Determine the [X, Y] coordinate at the center of the cell enclosing the given text.  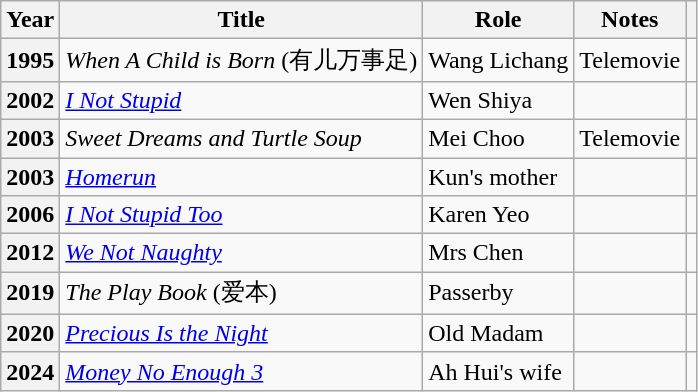
Homerun [242, 177]
2006 [30, 215]
Title [242, 20]
Wang Lichang [498, 60]
Passerby [498, 294]
Money No Enough 3 [242, 371]
Role [498, 20]
I Not Stupid [242, 100]
2002 [30, 100]
We Not Naughty [242, 253]
Kun's mother [498, 177]
I Not Stupid Too [242, 215]
Year [30, 20]
Notes [630, 20]
2019 [30, 294]
Old Madam [498, 333]
Ah Hui's wife [498, 371]
Wen Shiya [498, 100]
Mrs Chen [498, 253]
Mei Choo [498, 138]
2024 [30, 371]
Sweet Dreams and Turtle Soup [242, 138]
The Play Book (爱本) [242, 294]
Karen Yeo [498, 215]
When A Child is Born (有儿万事足) [242, 60]
2020 [30, 333]
Precious Is the Night [242, 333]
1995 [30, 60]
2012 [30, 253]
